Scan for the cell matching the given text and deliver its (x, y) coordinate at center. 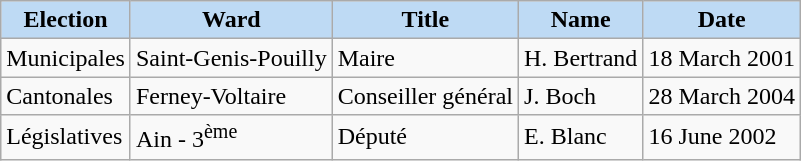
Cantonales (66, 96)
Député (425, 138)
28 March 2004 (722, 96)
Ferney-Voltaire (231, 96)
H. Bertrand (581, 58)
Election (66, 20)
Municipales (66, 58)
Name (581, 20)
Conseiller général (425, 96)
J. Boch (581, 96)
Title (425, 20)
Saint-Genis-Pouilly (231, 58)
18 March 2001 (722, 58)
Ain - 3ème (231, 138)
Maire (425, 58)
Législatives (66, 138)
Ward (231, 20)
E. Blanc (581, 138)
16 June 2002 (722, 138)
Date (722, 20)
